Provide the [X, Y] coordinate of the cell's center where the given text is located.  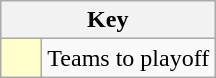
Teams to playoff [128, 58]
Key [108, 20]
